Pinpoint the cell where the given text exists, returning its (x, y) midpoint coordinate. 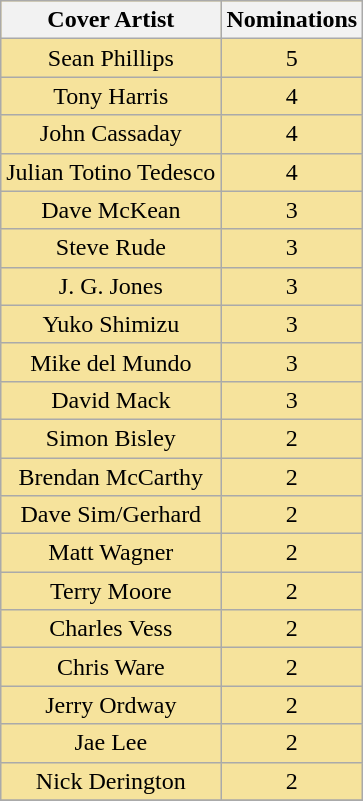
5 (292, 58)
Mike del Mundo (111, 362)
Matt Wagner (111, 553)
Brendan McCarthy (111, 477)
John Cassaday (111, 134)
David Mack (111, 400)
Dave McKean (111, 210)
Julian Totino Tedesco (111, 172)
Sean Phillips (111, 58)
Yuko Shimizu (111, 324)
Tony Harris (111, 96)
Jerry Ordway (111, 705)
Cover Artist (111, 20)
Steve Rude (111, 248)
Nick Derington (111, 781)
Charles Vess (111, 629)
Simon Bisley (111, 438)
J. G. Jones (111, 286)
Jae Lee (111, 743)
Dave Sim/Gerhard (111, 515)
Terry Moore (111, 591)
Chris Ware (111, 667)
Nominations (292, 20)
